Scan for the cell matching the given text and deliver its (X, Y) coordinate at center. 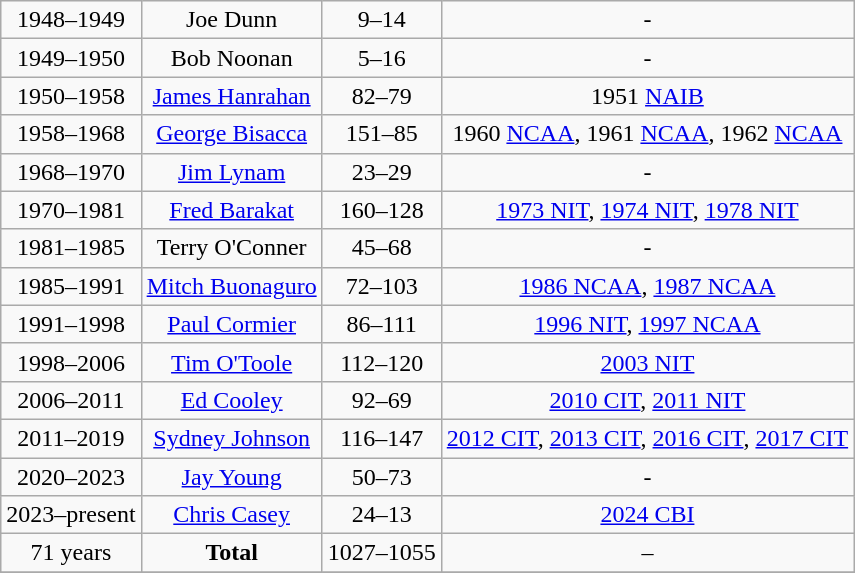
5–16 (382, 58)
116–147 (382, 438)
1985–1991 (71, 286)
1996 NIT, 1997 NCAA (647, 324)
Jay Young (232, 477)
1949–1950 (71, 58)
James Hanrahan (232, 96)
Mitch Buonaguro (232, 286)
45–68 (382, 248)
Bob Noonan (232, 58)
1960 NCAA, 1961 NCAA, 1962 NCAA (647, 134)
1986 NCAA, 1987 NCAA (647, 286)
2010 CIT, 2011 NIT (647, 400)
Paul Cormier (232, 324)
23–29 (382, 172)
1948–1949 (71, 20)
1981–1985 (71, 248)
2020–2023 (71, 477)
1998–2006 (71, 362)
1951 NAIB (647, 96)
2023–present (71, 515)
50–73 (382, 477)
– (647, 553)
2012 CIT, 2013 CIT, 2016 CIT, 2017 CIT (647, 438)
92–69 (382, 400)
1950–1958 (71, 96)
1958–1968 (71, 134)
86–111 (382, 324)
71 years (71, 553)
151–85 (382, 134)
72–103 (382, 286)
1991–1998 (71, 324)
112–120 (382, 362)
2024 CBI (647, 515)
9–14 (382, 20)
2011–2019 (71, 438)
2006–2011 (71, 400)
1968–1970 (71, 172)
Terry O'Conner (232, 248)
Chris Casey (232, 515)
Total (232, 553)
Joe Dunn (232, 20)
Tim O'Toole (232, 362)
24–13 (382, 515)
160–128 (382, 210)
1970–1981 (71, 210)
Jim Lynam (232, 172)
2003 NIT (647, 362)
Sydney Johnson (232, 438)
1027–1055 (382, 553)
Ed Cooley (232, 400)
1973 NIT, 1974 NIT, 1978 NIT (647, 210)
82–79 (382, 96)
Fred Barakat (232, 210)
George Bisacca (232, 134)
